Pinpoint the cell where the given text exists, returning its [X, Y] midpoint coordinate. 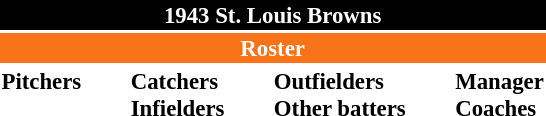
1943 St. Louis Browns [272, 15]
Roster [272, 48]
